Pinpoint the cell where the given text exists, returning its [x, y] midpoint coordinate. 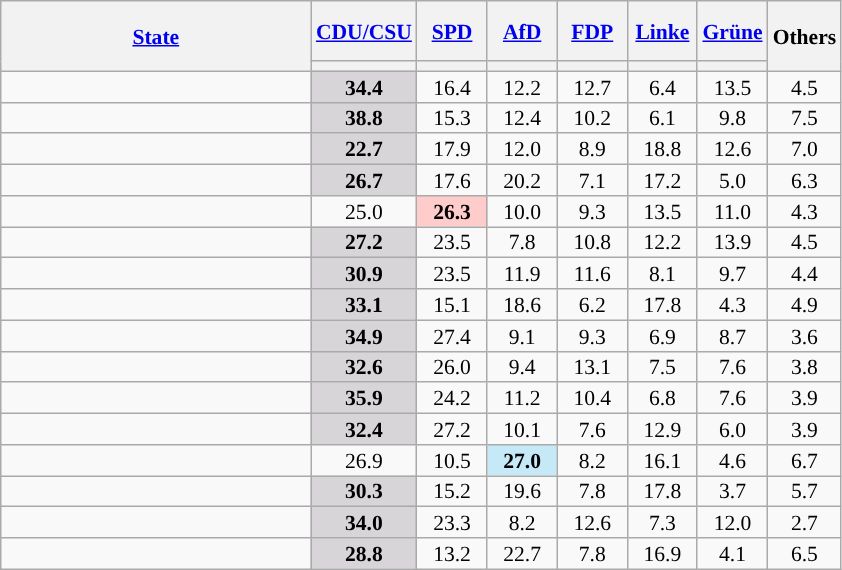
6.0 [732, 430]
34.4 [364, 86]
28.8 [364, 554]
5.7 [805, 492]
24.2 [452, 398]
8.7 [732, 336]
10.2 [592, 118]
8.9 [592, 150]
11.2 [522, 398]
Grüne [732, 31]
34.9 [364, 336]
11.6 [592, 274]
13.2 [452, 554]
Linke [662, 31]
9.4 [522, 366]
6.2 [592, 304]
10.8 [592, 242]
27.0 [522, 460]
13.9 [732, 242]
23.3 [452, 522]
12.9 [662, 430]
11.9 [522, 274]
19.6 [522, 492]
17.9 [452, 150]
16.9 [662, 554]
4.9 [805, 304]
15.2 [452, 492]
SPD [452, 31]
15.1 [452, 304]
State [156, 36]
3.6 [805, 336]
6.5 [805, 554]
4.6 [732, 460]
13.1 [592, 366]
10.4 [592, 398]
6.4 [662, 86]
16.1 [662, 460]
18.6 [522, 304]
AfD [522, 31]
12.4 [522, 118]
4.4 [805, 274]
3.8 [805, 366]
6.7 [805, 460]
30.3 [364, 492]
10.5 [452, 460]
CDU/CSU [364, 31]
9.8 [732, 118]
25.0 [364, 212]
34.0 [364, 522]
12.7 [592, 86]
4.1 [732, 554]
20.2 [522, 180]
6.8 [662, 398]
33.1 [364, 304]
9.1 [522, 336]
11.0 [732, 212]
17.2 [662, 180]
16.4 [452, 86]
6.3 [805, 180]
30.9 [364, 274]
2.7 [805, 522]
17.6 [452, 180]
26.3 [452, 212]
27.4 [452, 336]
7.0 [805, 150]
15.3 [452, 118]
5.0 [732, 180]
10.1 [522, 430]
FDP [592, 31]
26.7 [364, 180]
6.9 [662, 336]
7.3 [662, 522]
32.4 [364, 430]
18.8 [662, 150]
10.0 [522, 212]
26.0 [452, 366]
7.1 [592, 180]
3.7 [732, 492]
Others [805, 36]
9.7 [732, 274]
26.9 [364, 460]
35.9 [364, 398]
8.1 [662, 274]
32.6 [364, 366]
6.1 [662, 118]
38.8 [364, 118]
